Return [X, Y] of the center of cell containing provided text 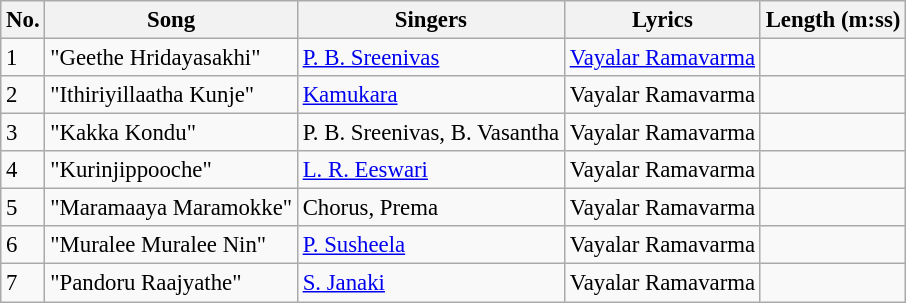
Singers [430, 20]
"Kurinjippooche" [171, 170]
Chorus, Prema [430, 208]
2 [23, 95]
"Muralee Muralee Nin" [171, 245]
Lyrics [662, 20]
P. Susheela [430, 245]
Song [171, 20]
5 [23, 208]
L. R. Eeswari [430, 170]
No. [23, 20]
"Maramaaya Maramokke" [171, 208]
7 [23, 283]
P. B. Sreenivas, B. Vasantha [430, 133]
"Kakka Kondu" [171, 133]
Kamukara [430, 95]
S. Janaki [430, 283]
4 [23, 170]
Length (m:ss) [832, 20]
1 [23, 58]
3 [23, 133]
"Ithiriyillaatha Kunje" [171, 95]
6 [23, 245]
P. B. Sreenivas [430, 58]
"Geethe Hridayasakhi" [171, 58]
"Pandoru Raajyathe" [171, 283]
